Output the [X, Y] coordinate of the center of the cell containing the given text.  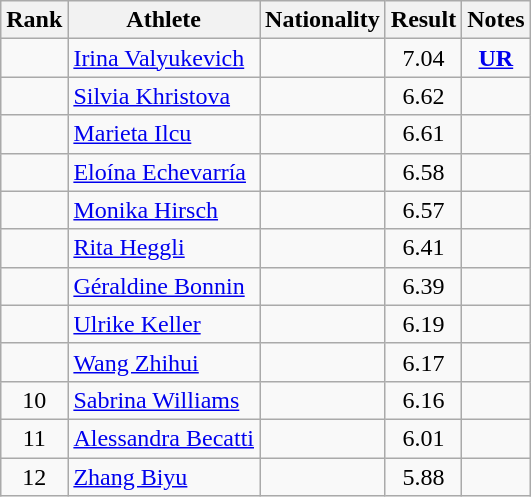
Rank [34, 20]
6.17 [423, 362]
Sabrina Williams [164, 400]
Ulrike Keller [164, 324]
Notes [496, 20]
Rita Heggli [164, 248]
Nationality [323, 20]
11 [34, 438]
10 [34, 400]
5.88 [423, 477]
6.61 [423, 134]
6.62 [423, 96]
6.16 [423, 400]
Monika Hirsch [164, 210]
Alessandra Becatti [164, 438]
Athlete [164, 20]
6.57 [423, 210]
6.58 [423, 172]
6.39 [423, 286]
Result [423, 20]
UR [496, 58]
6.01 [423, 438]
Irina Valyukevich [164, 58]
6.41 [423, 248]
6.19 [423, 324]
Silvia Khristova [164, 96]
Eloína Echevarría [164, 172]
Zhang Biyu [164, 477]
Wang Zhihui [164, 362]
Marieta Ilcu [164, 134]
12 [34, 477]
7.04 [423, 58]
Géraldine Bonnin [164, 286]
